Search for the cell housing the specified text and yield its [x, y] center coordinate. 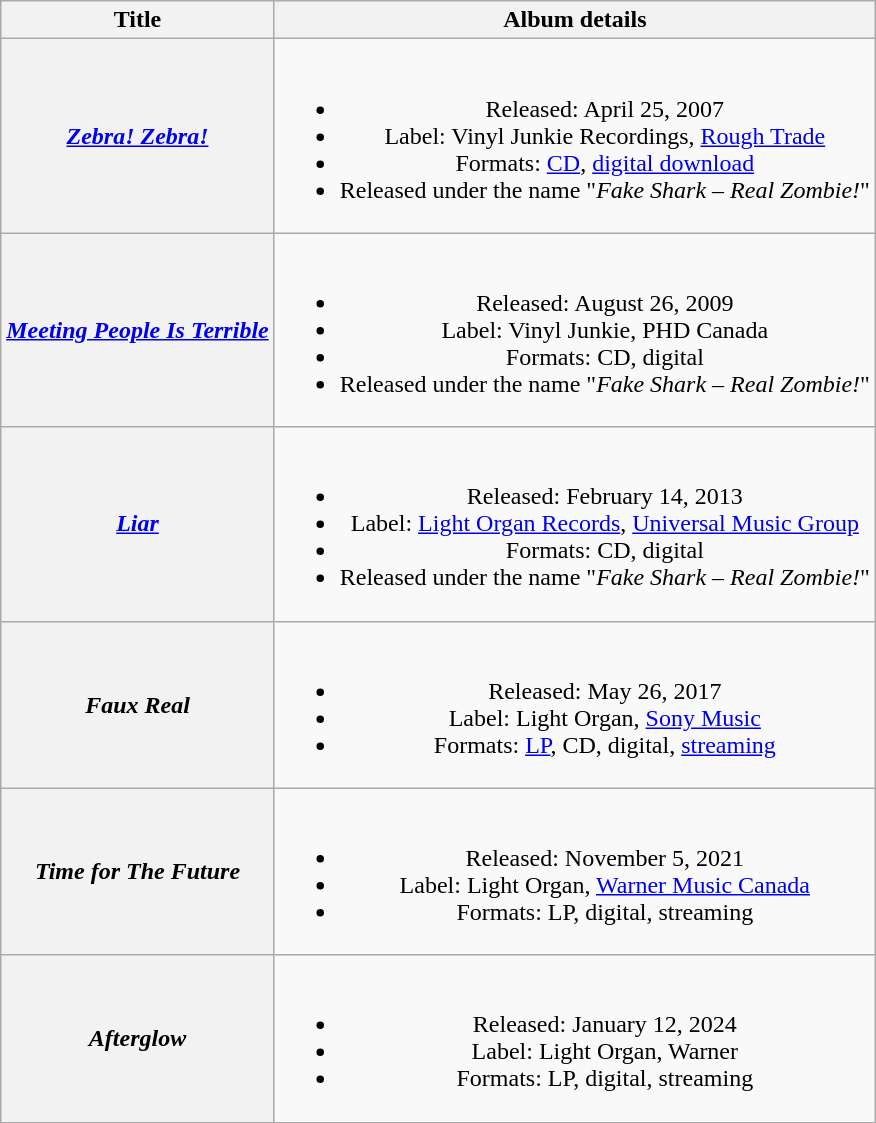
Zebra! Zebra! [138, 136]
Title [138, 20]
Meeting People Is Terrible [138, 330]
Liar [138, 524]
Released: May 26, 2017Label: Light Organ, Sony MusicFormats: LP, CD, digital, streaming [574, 704]
Album details [574, 20]
Released: April 25, 2007Label: Vinyl Junkie Recordings, Rough TradeFormats: CD, digital downloadReleased under the name "Fake Shark – Real Zombie!" [574, 136]
Afterglow [138, 1038]
Released: August 26, 2009Label: Vinyl Junkie, PHD CanadaFormats: CD, digitalReleased under the name "Fake Shark – Real Zombie!" [574, 330]
Released: January 12, 2024Label: Light Organ, WarnerFormats: LP, digital, streaming [574, 1038]
Time for The Future [138, 872]
Released: February 14, 2013Label: Light Organ Records, Universal Music GroupFormats: CD, digitalReleased under the name "Fake Shark – Real Zombie!" [574, 524]
Released: November 5, 2021Label: Light Organ, Warner Music CanadaFormats: LP, digital, streaming [574, 872]
Faux Real [138, 704]
